Provide the (x, y) coordinate of the cell's center where the given text is located.  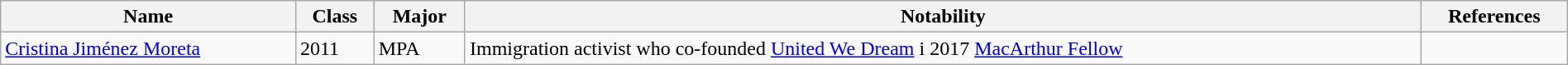
Major (419, 17)
2011 (334, 48)
Name (149, 17)
Notability (943, 17)
Cristina Jiménez Moreta (149, 48)
MPA (419, 48)
References (1494, 17)
Immigration activist who co-founded United We Dream i 2017 MacArthur Fellow (943, 48)
Class (334, 17)
